For the text-containing cell, return its midpoint in (X, Y) coordinate format. 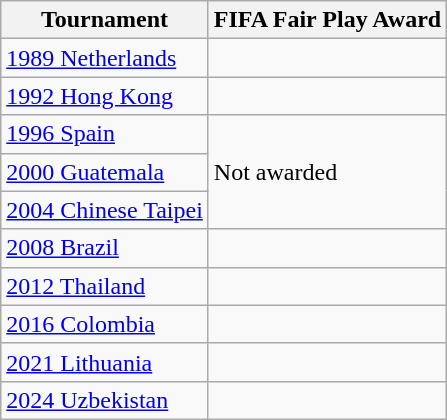
2012 Thailand (105, 286)
FIFA Fair Play Award (327, 20)
2000 Guatemala (105, 172)
1992 Hong Kong (105, 96)
2004 Chinese Taipei (105, 210)
1989 Netherlands (105, 58)
2008 Brazil (105, 248)
2021 Lithuania (105, 362)
1996 Spain (105, 134)
2016 Colombia (105, 324)
2024 Uzbekistan (105, 400)
Tournament (105, 20)
Not awarded (327, 172)
